Extract the [x, y] coordinate from the center of the cell holding the provided text.  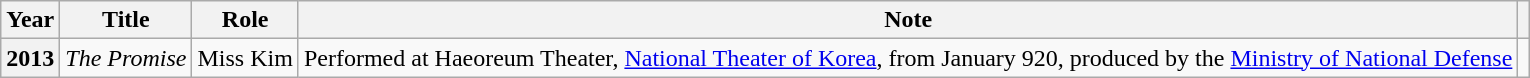
Year [30, 20]
The Promise [126, 58]
Performed at Haeoreum Theater, National Theater of Korea, from January 920, produced by the Ministry of National Defense [908, 58]
Note [908, 20]
Role [245, 20]
Title [126, 20]
Miss Kim [245, 58]
2013 [30, 58]
